Locate the cell with the specified text and output its (x, y) center coordinate. 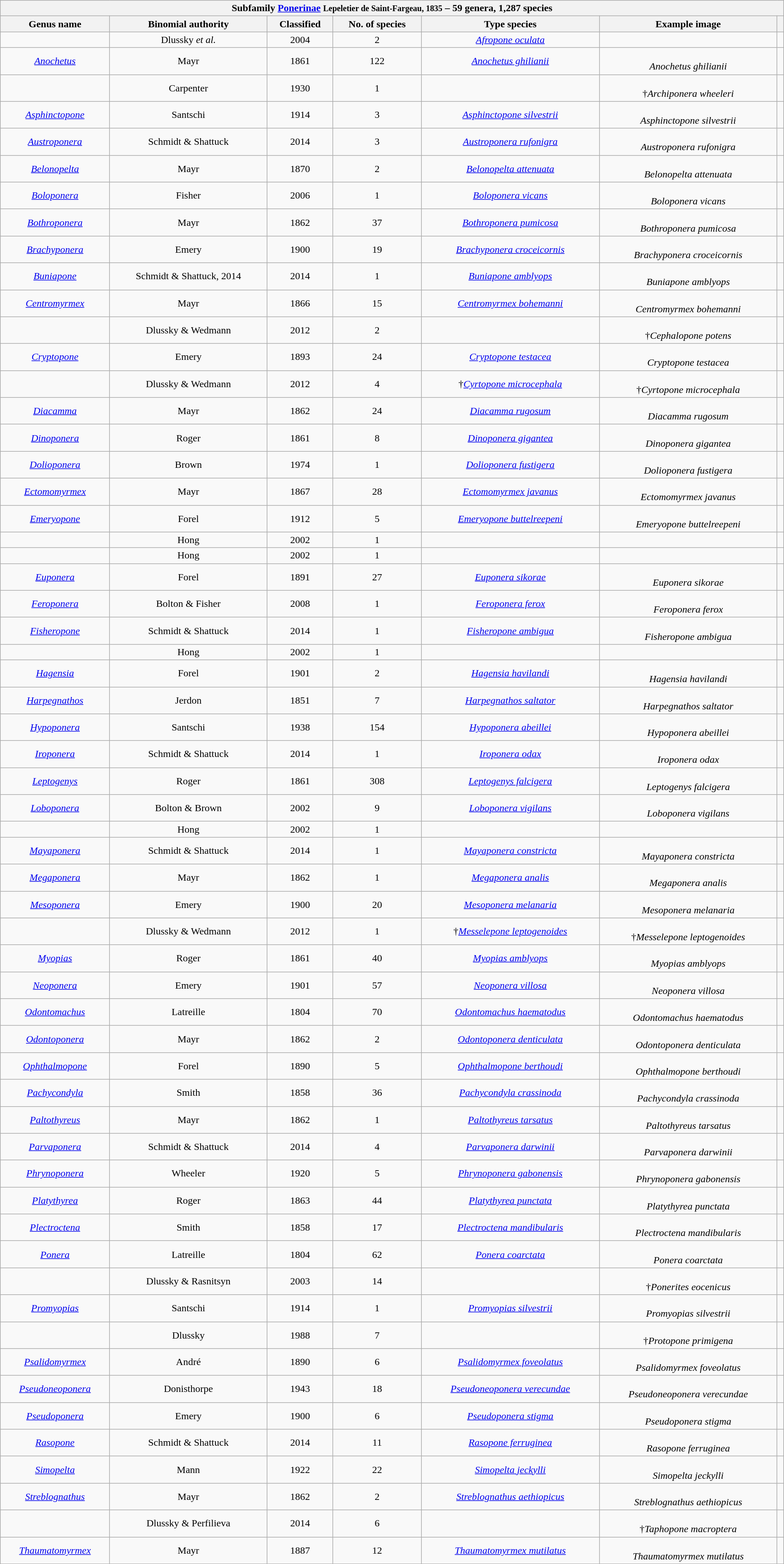
1920 (300, 1174)
15 (377, 303)
1938 (300, 727)
Brown (189, 465)
Pseudoneoponera (55, 1389)
Myopias (55, 958)
Mesoponera (55, 904)
1930 (300, 88)
Bothroponera (55, 223)
†Archiponera wheeleri (688, 88)
Dlussky & Perfilieva (189, 1523)
Asphinctopone (55, 115)
†Taphopone macroptera (688, 1523)
Phrynoponera (55, 1174)
Odontomachus (55, 1012)
1863 (300, 1200)
37 (377, 223)
17 (377, 1228)
Bolton & Fisher (189, 604)
Fisheropone (55, 630)
1866 (300, 303)
Ectomomyrmex (55, 491)
Schmidt & Shattuck, 2014 (189, 276)
Buniapone (55, 276)
8 (377, 438)
122 (377, 61)
Leptogenys (55, 781)
1988 (300, 1335)
1887 (300, 1550)
27 (377, 577)
No. of species (377, 24)
28 (377, 491)
Ponera (55, 1254)
Ophthalmopone (55, 1066)
Belonopelta (55, 169)
40 (377, 958)
†Cephalopone potens (688, 330)
154 (377, 727)
22 (377, 1469)
Psalidomyrmex (55, 1362)
Parvaponera (55, 1147)
Hagensia (55, 673)
1974 (300, 465)
Thaumatomyrmex (55, 1550)
Jerdon (189, 700)
1912 (300, 519)
1867 (300, 491)
20 (377, 904)
Plectroctena (55, 1228)
Odontoponera (55, 1039)
57 (377, 985)
Fisher (189, 195)
Iroponera (55, 754)
Mayaponera (55, 850)
14 (377, 1281)
9 (377, 808)
Simopelta (55, 1469)
Binomial authority (189, 24)
Dlussky & Rasnitsyn (189, 1281)
Austroponera (55, 141)
Diacamma (55, 411)
Euponera (55, 577)
†Protopone primigena (688, 1335)
Streblognathus (55, 1497)
2008 (300, 604)
Anochetus (55, 61)
2003 (300, 1281)
Dlussky et al. (189, 40)
308 (377, 781)
Pachycondyla (55, 1093)
Example image (688, 24)
1943 (300, 1389)
2006 (300, 195)
Wheeler (189, 1174)
18 (377, 1389)
Brachyponera (55, 249)
62 (377, 1254)
1893 (300, 357)
Megaponera (55, 878)
Emeryopone (55, 519)
1891 (300, 577)
44 (377, 1200)
Boloponera (55, 195)
Harpegnathos (55, 700)
1870 (300, 169)
Paltothyreus (55, 1119)
70 (377, 1012)
1851 (300, 700)
Feroponera (55, 604)
Genus name (55, 24)
Platythyrea (55, 1200)
Carpenter (189, 88)
Classified (300, 24)
Rasopone (55, 1443)
36 (377, 1093)
Neoponera (55, 985)
Bolton & Brown (189, 808)
Mann (189, 1469)
Dinoponera (55, 438)
Type species (510, 24)
†Ponerites eocenicus (688, 1281)
Hypoponera (55, 727)
1922 (300, 1469)
Dolioponera (55, 465)
19 (377, 249)
Donisthorpe (189, 1389)
12 (377, 1550)
Centromyrmex (55, 303)
Pseudoponera (55, 1416)
Loboponera (55, 808)
Subfamily Ponerinae Lepeletier de Saint-Fargeau, 1835 – 59 genera, 1,287 species (392, 8)
2004 (300, 40)
11 (377, 1443)
Cryptopone (55, 357)
Dlussky (189, 1335)
Afropone oculata (510, 40)
Promyopias (55, 1308)
André (189, 1362)
